For the text-containing cell, return its midpoint in (X, Y) coordinate format. 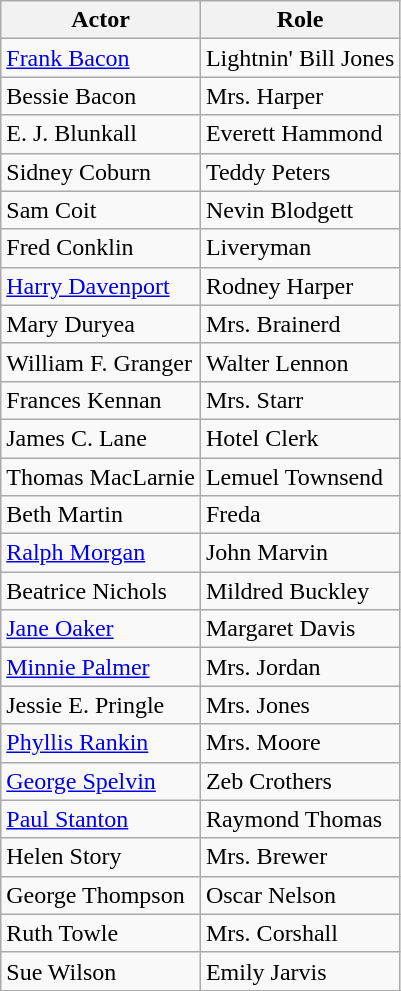
Jane Oaker (101, 629)
Hotel Clerk (300, 438)
Raymond Thomas (300, 819)
Sam Coit (101, 210)
Lightnin' Bill Jones (300, 58)
Mrs. Corshall (300, 933)
Phyllis Rankin (101, 743)
Mrs. Brainerd (300, 324)
Role (300, 20)
Ruth Towle (101, 933)
George Spelvin (101, 781)
Mrs. Moore (300, 743)
Mrs. Harper (300, 96)
Teddy Peters (300, 172)
Mildred Buckley (300, 591)
James C. Lane (101, 438)
Walter Lennon (300, 362)
Oscar Nelson (300, 895)
Rodney Harper (300, 286)
Mrs. Jones (300, 705)
Liveryman (300, 248)
Jessie E. Pringle (101, 705)
Mrs. Jordan (300, 667)
William F. Granger (101, 362)
Thomas MacLarnie (101, 477)
Mrs. Brewer (300, 857)
Paul Stanton (101, 819)
Emily Jarvis (300, 971)
Lemuel Townsend (300, 477)
Zeb Crothers (300, 781)
Mary Duryea (101, 324)
Helen Story (101, 857)
Harry Davenport (101, 286)
Beatrice Nichols (101, 591)
George Thompson (101, 895)
John Marvin (300, 553)
Fred Conklin (101, 248)
Ralph Morgan (101, 553)
Frank Bacon (101, 58)
Everett Hammond (300, 134)
Sue Wilson (101, 971)
Margaret Davis (300, 629)
Freda (300, 515)
Frances Kennan (101, 400)
Bessie Bacon (101, 96)
Sidney Coburn (101, 172)
Mrs. Starr (300, 400)
Beth Martin (101, 515)
Minnie Palmer (101, 667)
E. J. Blunkall (101, 134)
Actor (101, 20)
Nevin Blodgett (300, 210)
